Identify which cell holds the provided text, then report its (X, Y) central coordinate. 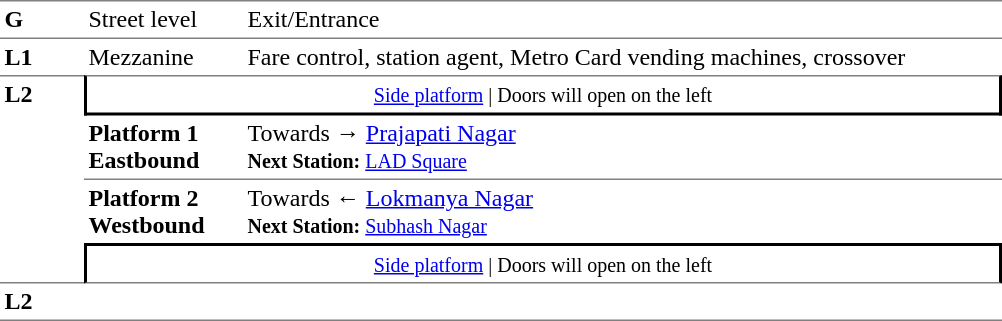
Exit/Entrance (622, 20)
Street level (164, 20)
Mezzanine (164, 57)
Towards → Prajapati NagarNext Station: LAD Square (622, 148)
G (42, 20)
Platform 1Eastbound (164, 148)
Platform 2Westbound (164, 212)
Towards ← Lokmanya NagarNext Station: Subhash Nagar (622, 212)
L1 (42, 57)
Fare control, station agent, Metro Card vending machines, crossover (622, 57)
L2 (42, 179)
